Find where the given text appears and provide that cell's center as [x, y] coordinate. 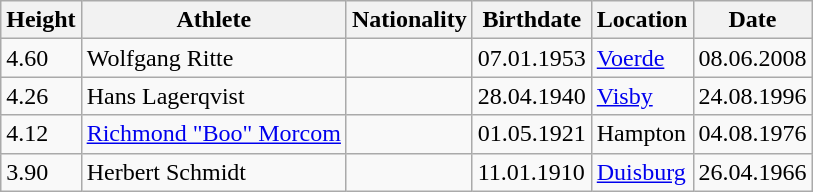
Visby [642, 96]
Athlete [214, 20]
Voerde [642, 58]
3.90 [41, 172]
4.12 [41, 134]
4.26 [41, 96]
Height [41, 20]
4.60 [41, 58]
Duisburg [642, 172]
Date [752, 20]
Wolfgang Ritte [214, 58]
04.08.1976 [752, 134]
Richmond "Boo" Morcom [214, 134]
11.01.1910 [532, 172]
08.06.2008 [752, 58]
07.01.1953 [532, 58]
Hampton [642, 134]
28.04.1940 [532, 96]
Location [642, 20]
24.08.1996 [752, 96]
01.05.1921 [532, 134]
26.04.1966 [752, 172]
Nationality [409, 20]
Birthdate [532, 20]
Hans Lagerqvist [214, 96]
Herbert Schmidt [214, 172]
